Output the (x, y) coordinate of the center of the cell containing the given text.  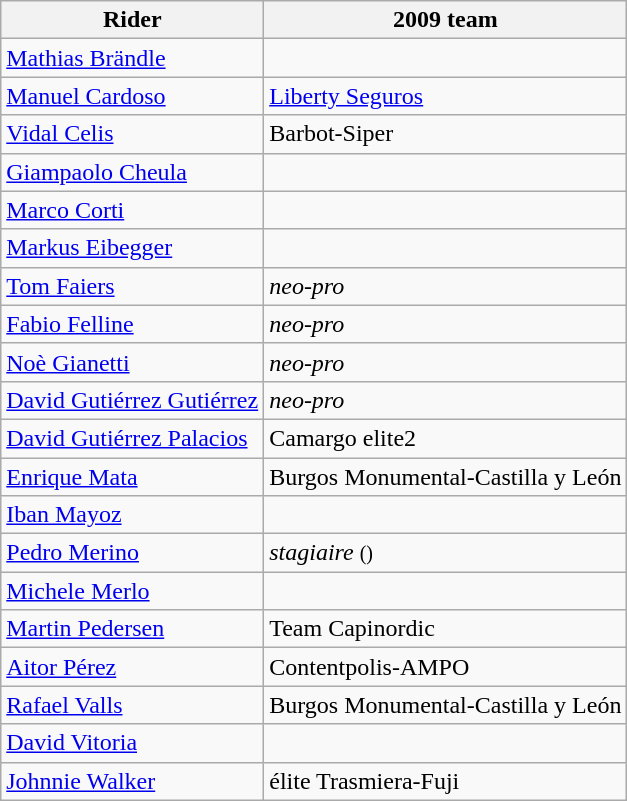
Rafael Valls (132, 705)
élite Trasmiera-Fuji (446, 781)
Marco Corti (132, 210)
Contentpolis-AMPO (446, 667)
stagiaire () (446, 553)
Markus Eibegger (132, 248)
Aitor Pérez (132, 667)
Enrique Mata (132, 477)
Mathias Brändle (132, 58)
Liberty Seguros (446, 96)
Johnnie Walker (132, 781)
Michele Merlo (132, 591)
Giampaolo Cheula (132, 172)
Camargo elite2 (446, 438)
David Gutiérrez Gutiérrez (132, 400)
Fabio Felline (132, 324)
Iban Mayoz (132, 515)
Pedro Merino (132, 553)
2009 team (446, 20)
David Vitoria (132, 743)
Vidal Celis (132, 134)
Tom Faiers (132, 286)
Martin Pedersen (132, 629)
Rider (132, 20)
Noè Gianetti (132, 362)
Barbot-Siper (446, 134)
Team Capinordic (446, 629)
David Gutiérrez Palacios (132, 438)
Manuel Cardoso (132, 96)
